Return (X, Y) of the center of cell containing provided text 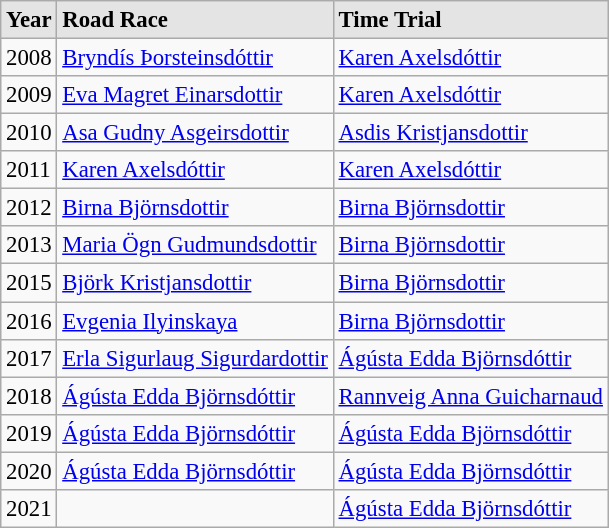
Year (29, 20)
2017 (29, 358)
Road Race (195, 20)
Eva Magret Einarsdottir (195, 95)
2013 (29, 245)
Erla Sigurlaug Sigurdardottir (195, 358)
2010 (29, 133)
2020 (29, 471)
2008 (29, 58)
Asdis Kristjansdottir (470, 133)
2012 (29, 208)
2009 (29, 95)
Time Trial (470, 20)
Björk Kristjansdottir (195, 283)
2011 (29, 170)
Evgenia Ilyinskaya (195, 321)
2019 (29, 433)
Asa Gudny Asgeirsdottir (195, 133)
2021 (29, 509)
Rannveig Anna Guicharnaud (470, 396)
2016 (29, 321)
Bryndís Þorsteinsdóttir (195, 58)
2018 (29, 396)
Maria Ögn Gudmundsdottir (195, 245)
2015 (29, 283)
